Capture the cell that displays the provided text and extract its [x, y] central coordinate. 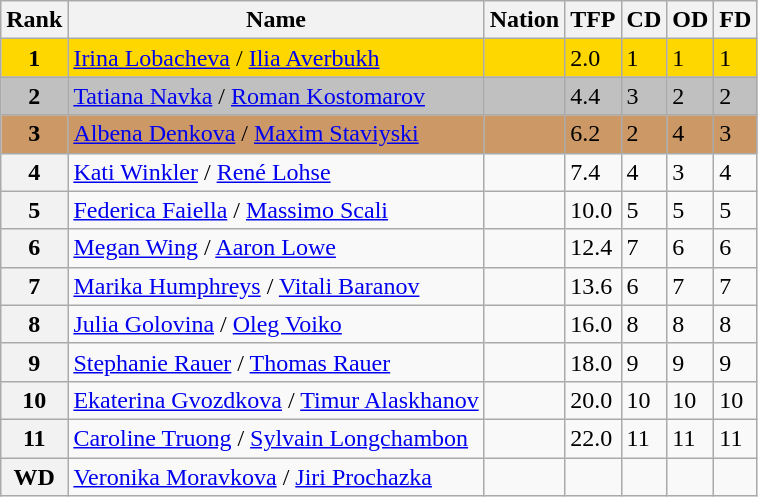
Kati Winkler / René Lohse [276, 172]
16.0 [593, 324]
Stephanie Rauer / Thomas Rauer [276, 362]
Veronika Moravkova / Jiri Prochazka [276, 477]
7.4 [593, 172]
20.0 [593, 400]
Name [276, 20]
10.0 [593, 210]
FD [736, 20]
Irina Lobacheva / Ilia Averbukh [276, 58]
2.0 [593, 58]
WD [34, 477]
OD [690, 20]
18.0 [593, 362]
Albena Denkova / Maxim Staviyski [276, 134]
Megan Wing / Aaron Lowe [276, 248]
Rank [34, 20]
12.4 [593, 248]
4.4 [593, 96]
Marika Humphreys / Vitali Baranov [276, 286]
22.0 [593, 438]
Federica Faiella / Massimo Scali [276, 210]
TFP [593, 20]
Nation [524, 20]
Ekaterina Gvozdkova / Timur Alaskhanov [276, 400]
6.2 [593, 134]
Tatiana Navka / Roman Kostomarov [276, 96]
Caroline Truong / Sylvain Longchambon [276, 438]
Julia Golovina / Oleg Voiko [276, 324]
13.6 [593, 286]
CD [644, 20]
